Locate the cell with the specified text and output its [x, y] center coordinate. 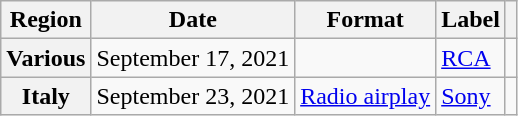
September 17, 2021 [193, 58]
Region [46, 20]
Format [366, 20]
September 23, 2021 [193, 96]
Date [193, 20]
Sony [471, 96]
Label [471, 20]
Italy [46, 96]
RCA [471, 58]
Radio airplay [366, 96]
Various [46, 58]
